Locate the cell with the specified text and output its [X, Y] center coordinate. 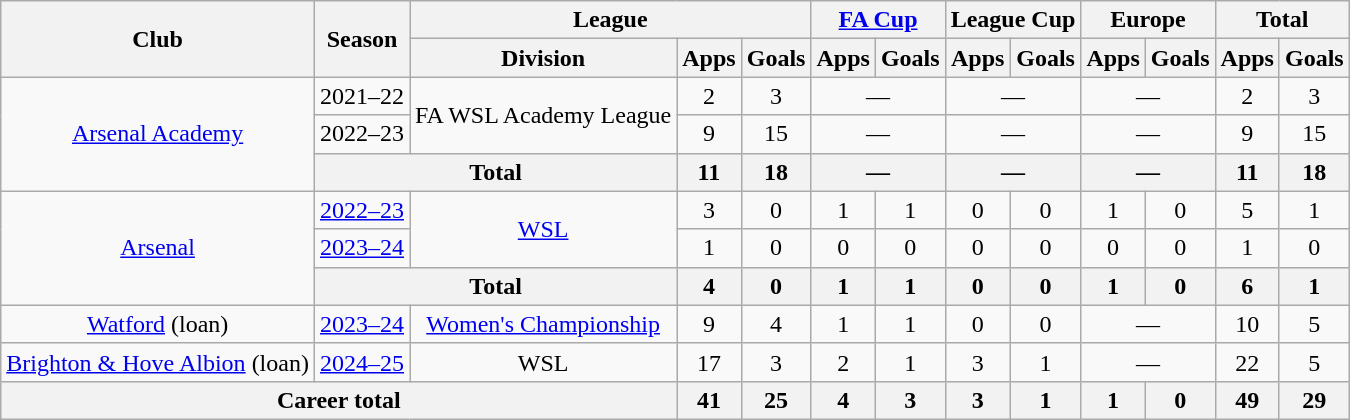
41 [709, 400]
6 [1247, 286]
FA Cup [878, 20]
Arsenal Academy [158, 134]
10 [1247, 324]
Women's Championship [544, 324]
FA WSL Academy League [544, 115]
Brighton & Hove Albion (loan) [158, 362]
25 [776, 400]
Europe [1148, 20]
22 [1247, 362]
Club [158, 39]
Arsenal [158, 248]
League [610, 20]
49 [1247, 400]
29 [1314, 400]
Division [544, 58]
Season [362, 39]
Watford (loan) [158, 324]
Career total [339, 400]
2024–25 [362, 362]
League Cup [1013, 20]
17 [709, 362]
2021–22 [362, 96]
